Search for the cell housing the specified text and yield its [x, y] center coordinate. 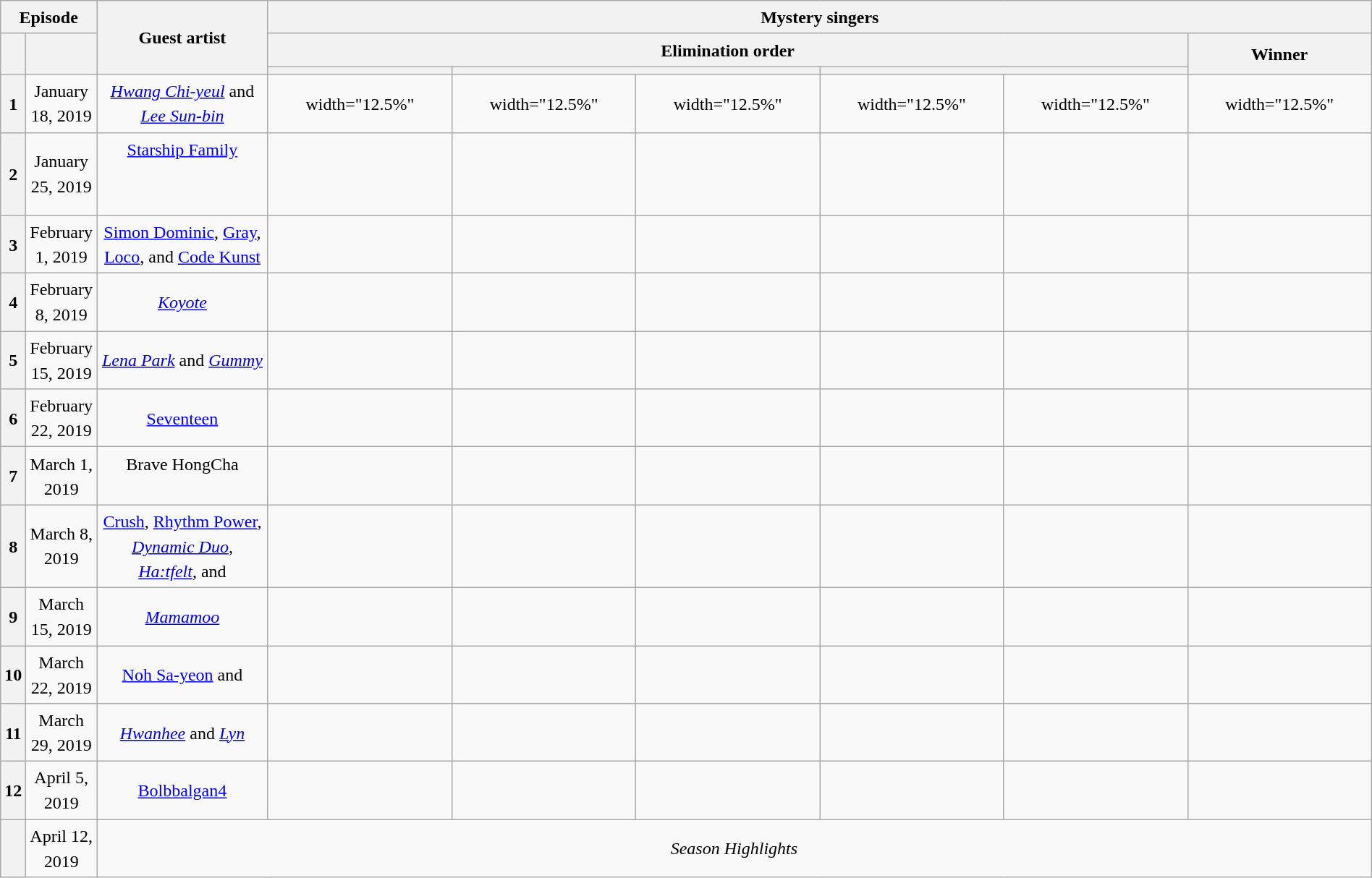
Guest artist [182, 38]
Bolbbalgan4 [182, 790]
Hwanhee and Lyn [182, 733]
Seventeen [182, 418]
2 [13, 174]
9 [13, 616]
April 12, 2019 [62, 848]
March 29, 2019 [62, 733]
February 22, 2019 [62, 418]
January 18, 2019 [62, 103]
3 [13, 244]
March 1, 2019 [62, 476]
7 [13, 476]
Crush, Rhythm Power, Dynamic Duo, Ha:tfelt, and [182, 547]
1 [13, 103]
Elimination order [728, 50]
Koyote [182, 302]
12 [13, 790]
Mamamoo [182, 616]
6 [13, 418]
Simon Dominic, Gray, Loco, and Code Kunst [182, 244]
February 15, 2019 [62, 360]
Mystery singers [819, 17]
Starship Family [182, 174]
Noh Sa-yeon and [182, 674]
February 8, 2019 [62, 302]
January 25, 2019 [62, 174]
March 15, 2019 [62, 616]
April 5, 2019 [62, 790]
8 [13, 547]
Brave HongCha [182, 476]
4 [13, 302]
Lena Park and Gummy [182, 360]
11 [13, 733]
Winner [1279, 54]
Episode [49, 17]
March 8, 2019 [62, 547]
5 [13, 360]
Season Highlights [734, 848]
February 1, 2019 [62, 244]
10 [13, 674]
Hwang Chi-yeul and Lee Sun-bin [182, 103]
March 22, 2019 [62, 674]
